Detect which cell encompasses the target text, then output its [x, y] center coordinate. 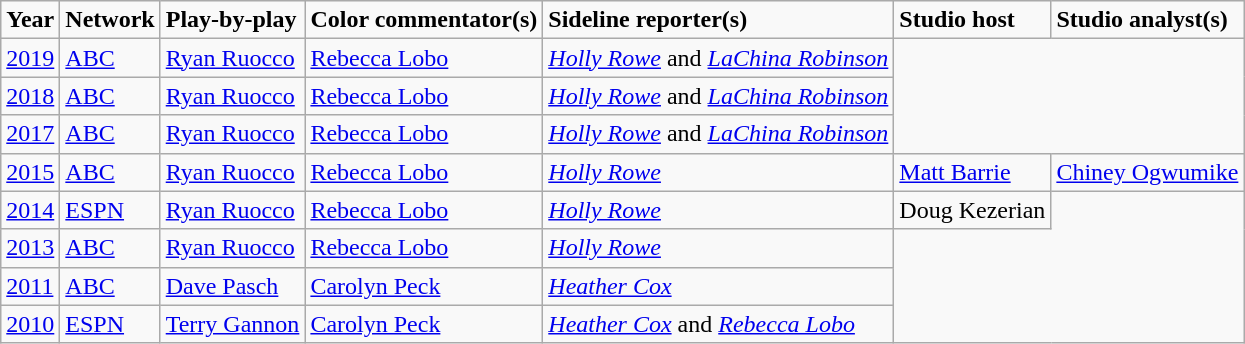
Year [30, 20]
2015 [30, 172]
2013 [30, 248]
Network [110, 20]
Play-by-play [232, 20]
Dave Pasch [232, 286]
Studio host [972, 20]
Sideline reporter(s) [718, 20]
Studio analyst(s) [1148, 20]
Heather Cox and Rebecca Lobo [718, 324]
Chiney Ogwumike [1148, 172]
2010 [30, 324]
Doug Kezerian [972, 210]
Terry Gannon [232, 324]
2019 [30, 58]
2011 [30, 286]
2018 [30, 96]
Color commentator(s) [424, 20]
2014 [30, 210]
Heather Cox [718, 286]
2017 [30, 134]
Matt Barrie [972, 172]
